For the text-containing cell, return its midpoint in [X, Y] coordinate format. 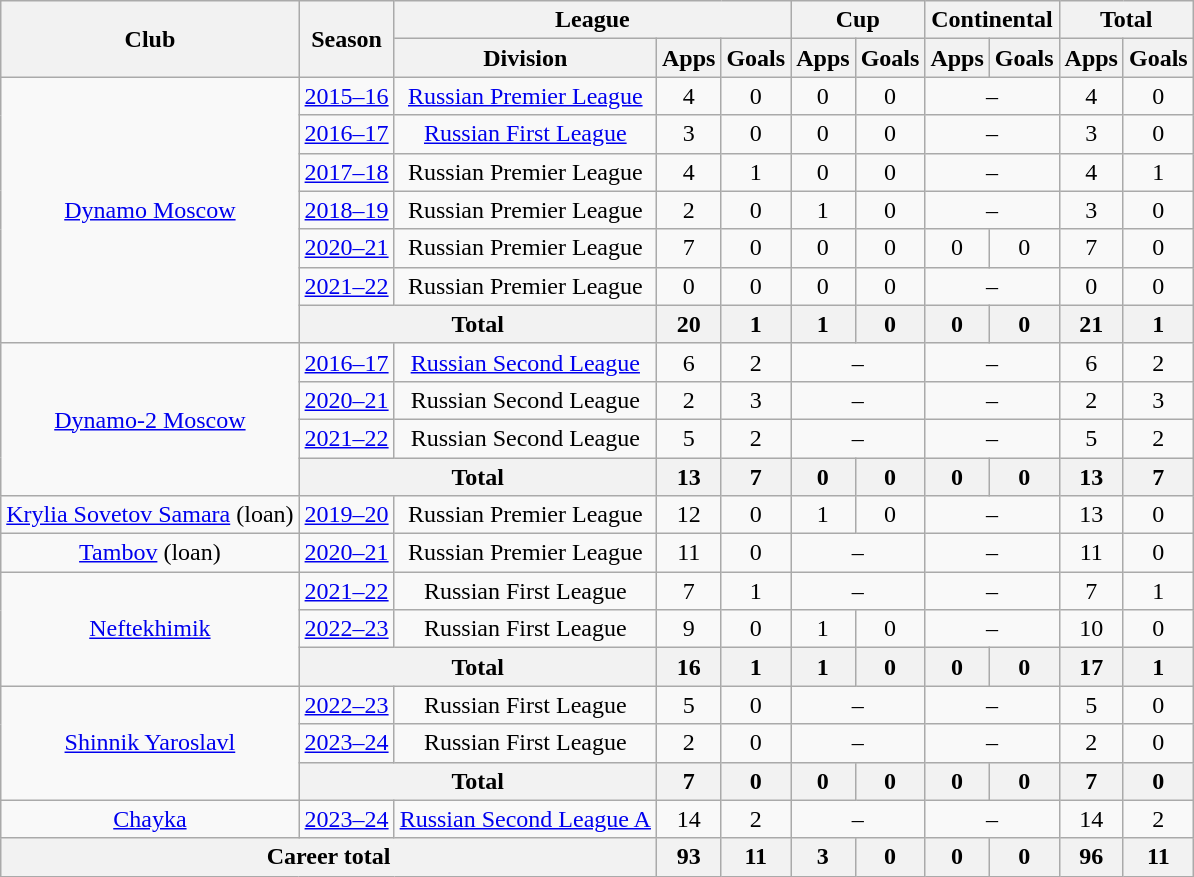
Continental [992, 20]
2019–20 [346, 515]
96 [1091, 857]
2018–19 [346, 210]
Division [525, 58]
Season [346, 39]
Career total [329, 857]
17 [1091, 667]
Neftekhimik [150, 629]
Shinnik Yaroslavl [150, 743]
Russian Second League A [525, 819]
2015–16 [346, 96]
Dynamo Moscow [150, 210]
Club [150, 39]
20 [688, 324]
Cup [858, 20]
Tambov (loan) [150, 553]
10 [1091, 629]
Krylia Sovetov Samara (loan) [150, 515]
Chayka [150, 819]
2017–18 [346, 172]
16 [688, 667]
93 [688, 857]
12 [688, 515]
Dynamo-2 Moscow [150, 419]
21 [1091, 324]
9 [688, 629]
League [592, 20]
